For the text-containing cell, return its midpoint in (X, Y) coordinate format. 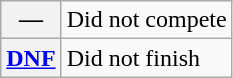
— (31, 20)
DNF (31, 58)
Did not finish (146, 58)
Did not compete (146, 20)
